Scan for the cell matching the given text and deliver its (x, y) coordinate at center. 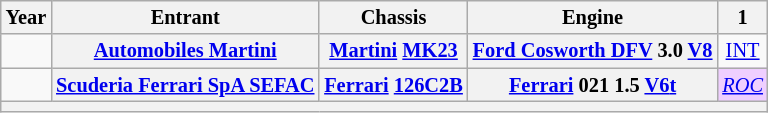
Year (26, 17)
1 (742, 17)
Ferrari 126C2B (393, 85)
Ferrari 021 1.5 V6t (593, 85)
Entrant (185, 17)
Engine (593, 17)
Automobiles Martini (185, 51)
ROC (742, 85)
Ford Cosworth DFV 3.0 V8 (593, 51)
INT (742, 51)
Chassis (393, 17)
Scuderia Ferrari SpA SEFAC (185, 85)
Martini MK23 (393, 51)
